Return the (X, Y) coordinate for the center point of the cell that contains the specified text.  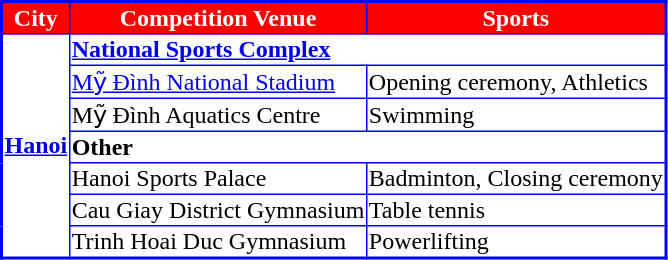
Hanoi (36, 146)
Trinh Hoai Duc Gymnasium (218, 242)
Other (367, 147)
Swimming (516, 114)
Hanoi Sports Palace (218, 179)
City (36, 18)
Cau Giay District Gymnasium (218, 210)
Mỹ Đình National Stadium (218, 82)
Powerlifting (516, 242)
National Sports Complex (367, 50)
Table tennis (516, 210)
Opening ceremony, Athletics (516, 82)
Competition Venue (218, 18)
Sports (516, 18)
Badminton, Closing ceremony (516, 179)
Mỹ Đình Aquatics Centre (218, 114)
